Scan for the cell matching the given text and deliver its [X, Y] coordinate at center. 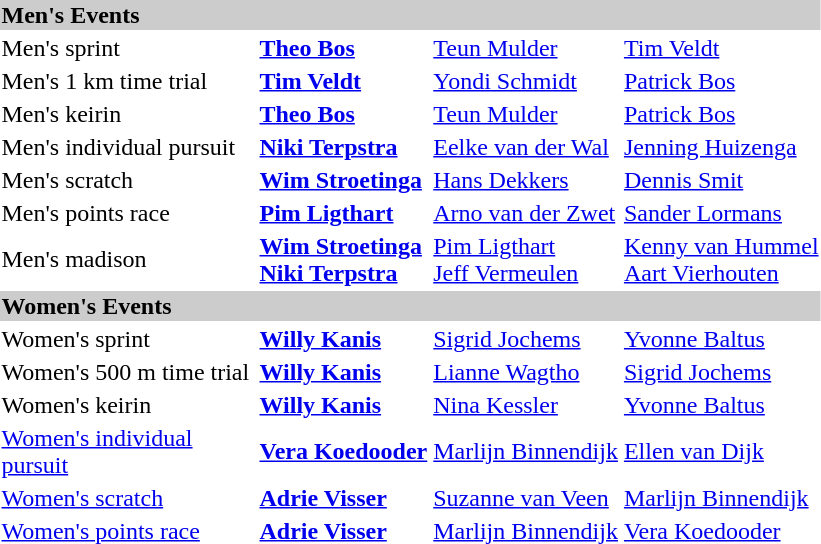
Hans Dekkers [526, 180]
Pim Ligthart [344, 213]
Women's Events [410, 306]
Niki Terpstra [344, 147]
Suzanne van Veen [526, 498]
Vera Koedooder [344, 452]
Kenny van HummelAart Vierhouten [721, 260]
Women's keirin [128, 405]
Yondi Schmidt [526, 81]
Men's keirin [128, 114]
Women's 500 m time trial [128, 372]
Adrie Visser [344, 498]
Men's Events [410, 15]
Wim StroetingaNiki Terpstra [344, 260]
Men's sprint [128, 48]
Eelke van der Wal [526, 147]
Lianne Wagtho [526, 372]
Ellen van Dijk [721, 452]
Arno van der Zwet [526, 213]
Men's 1 km time trial [128, 81]
Men's individual pursuit [128, 147]
Men's points race [128, 213]
Dennis Smit [721, 180]
Women's sprint [128, 339]
Sander Lormans [721, 213]
Men's madison [128, 260]
Women's individual pursuit [128, 452]
Pim LigthartJeff Vermeulen [526, 260]
Men's scratch [128, 180]
Jenning Huizenga [721, 147]
Women's scratch [128, 498]
Wim Stroetinga [344, 180]
Nina Kessler [526, 405]
